Search for the cell housing the specified text and yield its (X, Y) center coordinate. 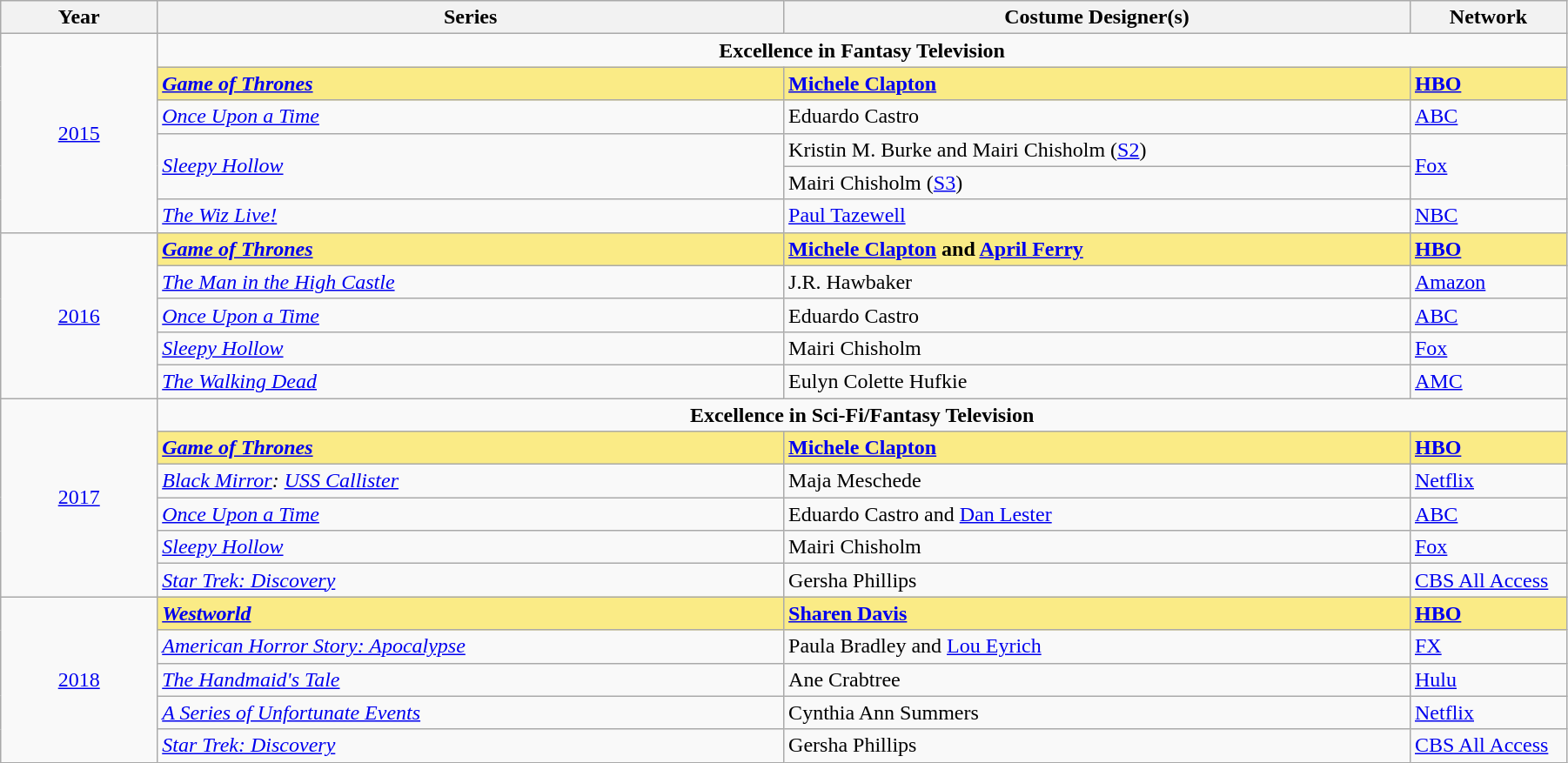
The Walking Dead (471, 381)
Ane Crabtree (1097, 679)
The Handmaid's Tale (471, 679)
Paul Tazewell (1097, 216)
Year (79, 17)
J.R. Hawbaker (1097, 282)
AMC (1488, 381)
Series (471, 17)
Sharen Davis (1097, 613)
Kristin M. Burke and Mairi Chisholm (S2) (1097, 150)
Hulu (1488, 679)
American Horror Story: Apocalypse (471, 646)
Excellence in Sci-Fi/Fantasy Television (862, 415)
2016 (79, 315)
Westworld (471, 613)
2018 (79, 679)
Mairi Chisholm (S3) (1097, 183)
A Series of Unfortunate Events (471, 713)
2017 (79, 498)
Cynthia Ann Summers (1097, 713)
The Man in the High Castle (471, 282)
Maja Meschede (1097, 481)
Eulyn Colette Hufkie (1097, 381)
Costume Designer(s) (1097, 17)
Network (1488, 17)
Amazon (1488, 282)
NBC (1488, 216)
The Wiz Live! (471, 216)
Michele Clapton and April Ferry (1097, 249)
Excellence in Fantasy Television (862, 50)
Eduardo Castro and Dan Lester (1097, 514)
FX (1488, 646)
2015 (79, 133)
Paula Bradley and Lou Eyrich (1097, 646)
Black Mirror: USS Callister (471, 481)
